Detect which cell encompasses the target text, then output its [X, Y] center coordinate. 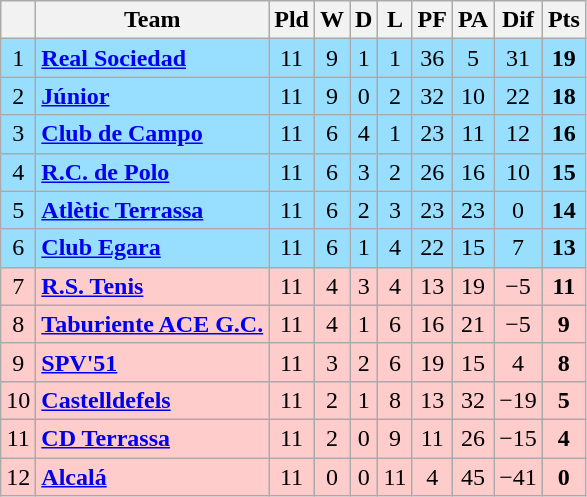
Real Sociedad [152, 58]
R.S. Tenis [152, 286]
R.C. de Polo [152, 172]
Pld [292, 20]
PA [472, 20]
PF [432, 20]
Pts [564, 20]
−19 [518, 400]
SPV'51 [152, 362]
L [395, 20]
31 [518, 58]
−41 [518, 477]
−15 [518, 438]
D [364, 20]
18 [564, 96]
Atlètic Terrassa [152, 210]
14 [564, 210]
Júnior [152, 96]
W [332, 20]
CD Terrassa [152, 438]
Alcalá [152, 477]
Taburiente ACE G.C. [152, 324]
21 [472, 324]
Club Egara [152, 248]
45 [472, 477]
Team [152, 20]
Club de Campo [152, 134]
36 [432, 58]
Dif [518, 20]
Castelldefels [152, 400]
